Return the [X, Y] coordinate for the center point of the cell that contains the specified text.  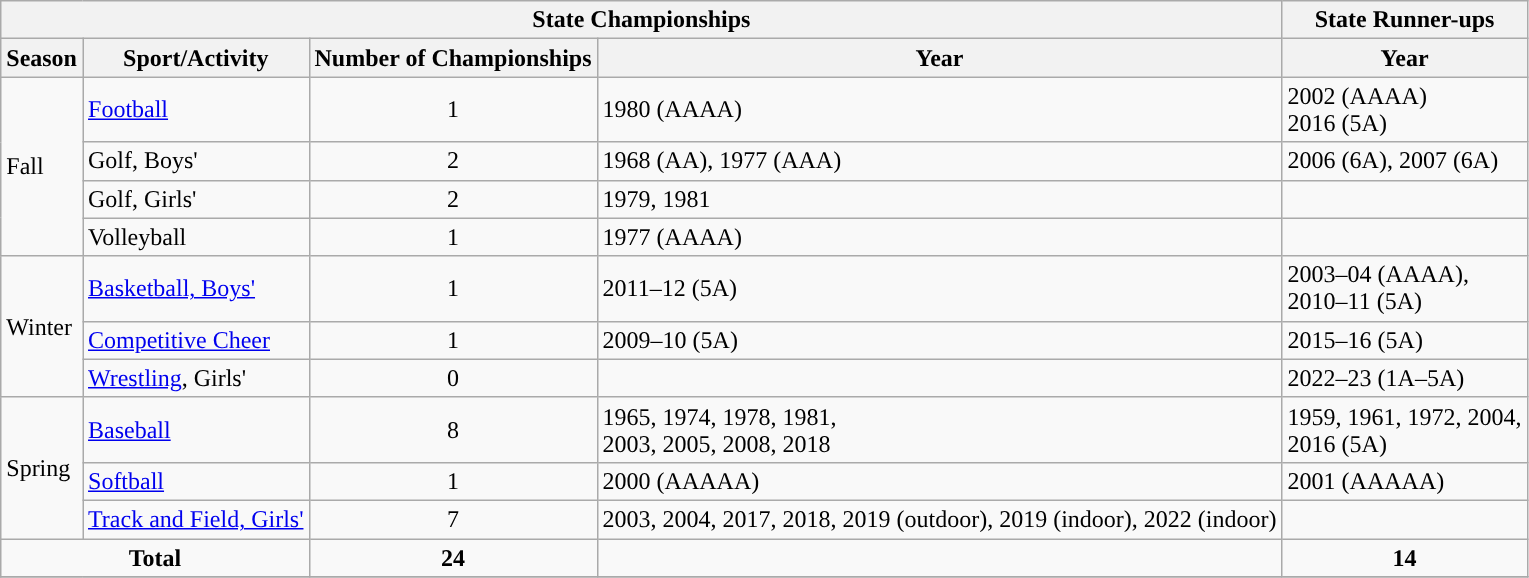
2003, 2004, 2017, 2018, 2019 (outdoor), 2019 (indoor), 2022 (indoor) [940, 519]
2000 (AAAAA) [940, 481]
7 [453, 519]
Golf, Boys' [195, 161]
Fall [42, 166]
Spring [42, 468]
14 [1404, 557]
State Runner-ups [1404, 20]
Total [155, 557]
Season [42, 58]
Golf, Girls' [195, 199]
1965, 1974, 1978, 1981,2003, 2005, 2008, 2018 [940, 430]
Basketball, Boys' [195, 288]
Wrestling, Girls' [195, 378]
State Championships [642, 20]
2015–16 (5A) [1404, 340]
0 [453, 378]
2001 (AAAAA) [1404, 481]
2003–04 (AAAA), 2010–11 (5A) [1404, 288]
Competitive Cheer [195, 340]
Softball [195, 481]
Number of Championships [453, 58]
2006 (6A), 2007 (6A) [1404, 161]
1979, 1981 [940, 199]
Football [195, 110]
1977 (AAAA) [940, 237]
1968 (AA), 1977 (AAA) [940, 161]
Baseball [195, 430]
2022–23 (1A–5A) [1404, 378]
1980 (AAAA) [940, 110]
Track and Field, Girls' [195, 519]
8 [453, 430]
2009–10 (5A) [940, 340]
24 [453, 557]
2002 (AAAA)2016 (5A) [1404, 110]
2011–12 (5A) [940, 288]
Sport/Activity [195, 58]
1959, 1961, 1972, 2004,2016 (5A) [1404, 430]
Winter [42, 326]
Volleyball [195, 237]
